Return [X, Y] of the center of cell containing provided text 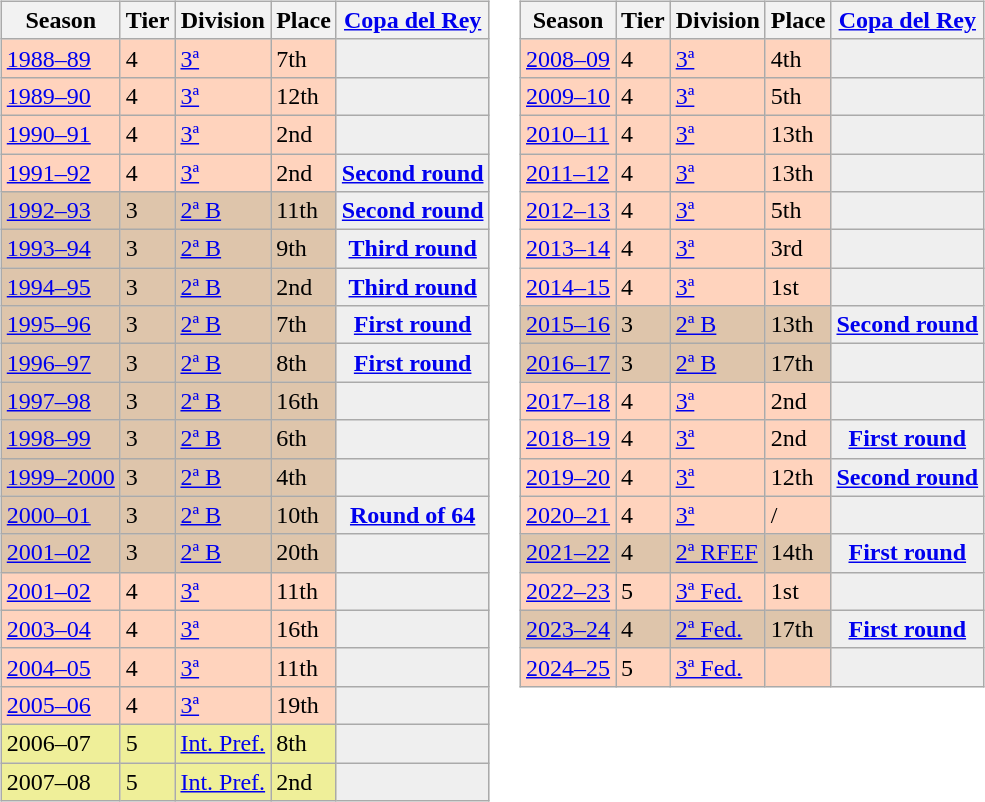
1994–95 [60, 287]
2013–14 [568, 249]
2ª RFEF [718, 553]
2006–07 [60, 743]
3rd [798, 249]
1990–91 [60, 134]
2020–21 [568, 515]
2007–08 [60, 781]
2004–05 [60, 667]
2021–22 [568, 553]
1989–90 [60, 96]
2015–16 [568, 325]
2014–15 [568, 287]
2005–06 [60, 705]
14th [798, 553]
2008–09 [568, 58]
2023–24 [568, 629]
1999–2000 [60, 477]
2012–13 [568, 211]
1993–94 [60, 249]
Round of 64 [412, 515]
1988–89 [60, 58]
20th [304, 553]
1992–93 [60, 211]
10th [304, 515]
2003–04 [60, 629]
/ [798, 515]
1997–98 [60, 401]
2010–11 [568, 134]
9th [304, 249]
1995–96 [60, 325]
2011–12 [568, 173]
2016–17 [568, 363]
1998–99 [60, 439]
2ª Fed. [718, 629]
2022–23 [568, 591]
1991–92 [60, 173]
2017–18 [568, 401]
1996–97 [60, 363]
2019–20 [568, 477]
2018–19 [568, 439]
2000–01 [60, 515]
6th [304, 439]
2009–10 [568, 96]
19th [304, 705]
2024–25 [568, 667]
